Identify which cell holds the provided text, then report its (X, Y) central coordinate. 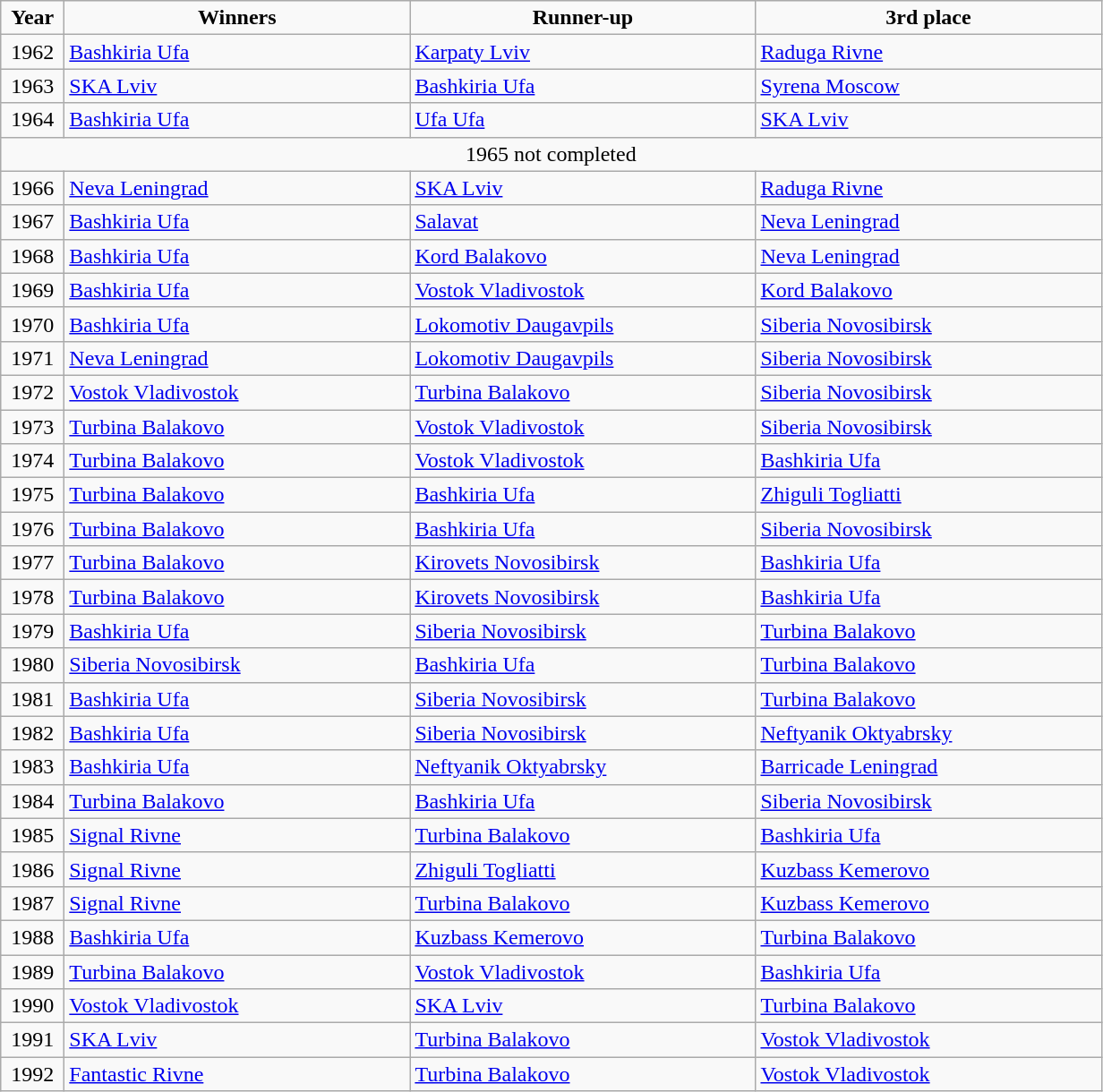
1974 (32, 461)
Salavat (583, 222)
Ufa Ufa (583, 120)
1986 (32, 869)
1976 (32, 529)
1980 (32, 665)
Barricade Leningrad (928, 767)
1967 (32, 222)
Year (32, 18)
1975 (32, 495)
1984 (32, 801)
1966 (32, 188)
1972 (32, 392)
1989 (32, 971)
1985 (32, 835)
1983 (32, 767)
1962 (32, 52)
Fantastic Rivne (237, 1074)
Winners (237, 18)
1971 (32, 358)
1987 (32, 903)
1973 (32, 427)
1969 (32, 290)
1988 (32, 937)
1979 (32, 631)
Syrena Moscow (928, 86)
Karpaty Lviv (583, 52)
1968 (32, 256)
1978 (32, 597)
1991 (32, 1040)
1981 (32, 699)
1977 (32, 563)
1963 (32, 86)
1982 (32, 733)
1992 (32, 1074)
3rd place (928, 18)
1964 (32, 120)
1990 (32, 1006)
1970 (32, 324)
1965 not completed (551, 154)
Runner-up (583, 18)
